Return (x, y) of the center of cell containing provided text 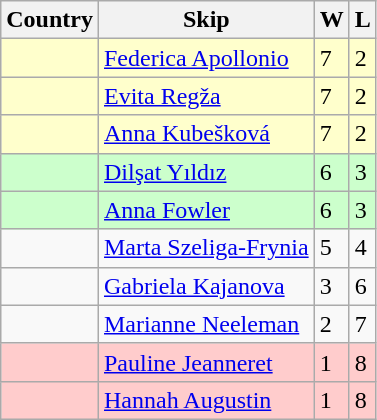
Marianne Neeleman (206, 324)
Pauline Jeanneret (206, 362)
Evita Regža (206, 96)
5 (332, 248)
4 (362, 248)
Marta Szeliga-Frynia (206, 248)
Country (50, 20)
Federica Apollonio (206, 58)
Skip (206, 20)
Gabriela Kajanova (206, 286)
Anna Kubešková (206, 134)
Anna Fowler (206, 210)
Hannah Augustin (206, 400)
Dilşat Yıldız (206, 172)
W (332, 20)
L (362, 20)
